Capture the cell that displays the provided text and extract its [X, Y] central coordinate. 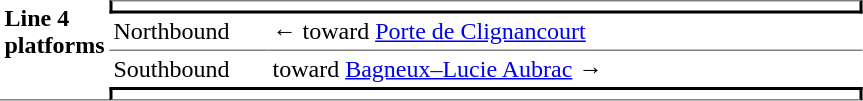
Northbound [188, 33]
← toward Porte de Clignancourt [565, 33]
Southbound [188, 69]
Line 4 platforms [54, 50]
toward Bagneux–Lucie Aubrac → [565, 69]
